Detect which cell encompasses the target text, then output its (x, y) center coordinate. 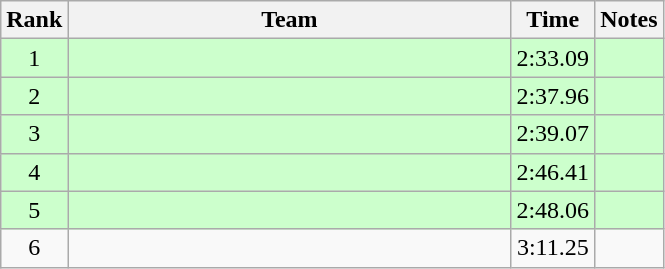
Notes (629, 20)
2:48.06 (553, 210)
5 (34, 210)
2:39.07 (553, 134)
Rank (34, 20)
4 (34, 172)
3 (34, 134)
2:37.96 (553, 96)
6 (34, 248)
3:11.25 (553, 248)
2:46.41 (553, 172)
Team (290, 20)
Time (553, 20)
2 (34, 96)
1 (34, 58)
2:33.09 (553, 58)
